Capture the cell that displays the provided text and extract its (x, y) central coordinate. 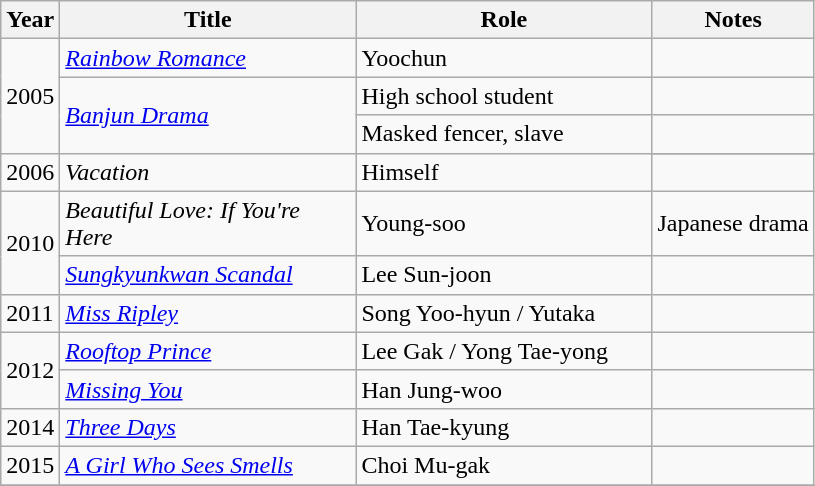
2014 (30, 427)
Sungkyunkwan Scandal (208, 275)
2011 (30, 313)
Missing You (208, 389)
Rainbow Romance (208, 58)
2015 (30, 465)
Vacation (208, 172)
Miss Ripley (208, 313)
Three Days (208, 427)
2010 (30, 242)
Han Tae-kyung (504, 427)
Masked fencer, slave (504, 134)
Notes (733, 20)
Banjun Drama (208, 115)
Yoochun (504, 58)
Beautiful Love: If You're Here (208, 224)
Japanese drama (733, 224)
2005 (30, 96)
Role (504, 20)
Title (208, 20)
Young-soo (504, 224)
High school student (504, 96)
2012 (30, 370)
Choi Mu-gak (504, 465)
Himself (504, 172)
2006 (30, 172)
Year (30, 20)
Lee Gak / Yong Tae-yong (504, 351)
Song Yoo-hyun / Yutaka (504, 313)
Han Jung-woo (504, 389)
Rooftop Prince (208, 351)
A Girl Who Sees Smells (208, 465)
Lee Sun-joon (504, 275)
